Return the (x, y) coordinate for the center point of the cell that contains the specified text.  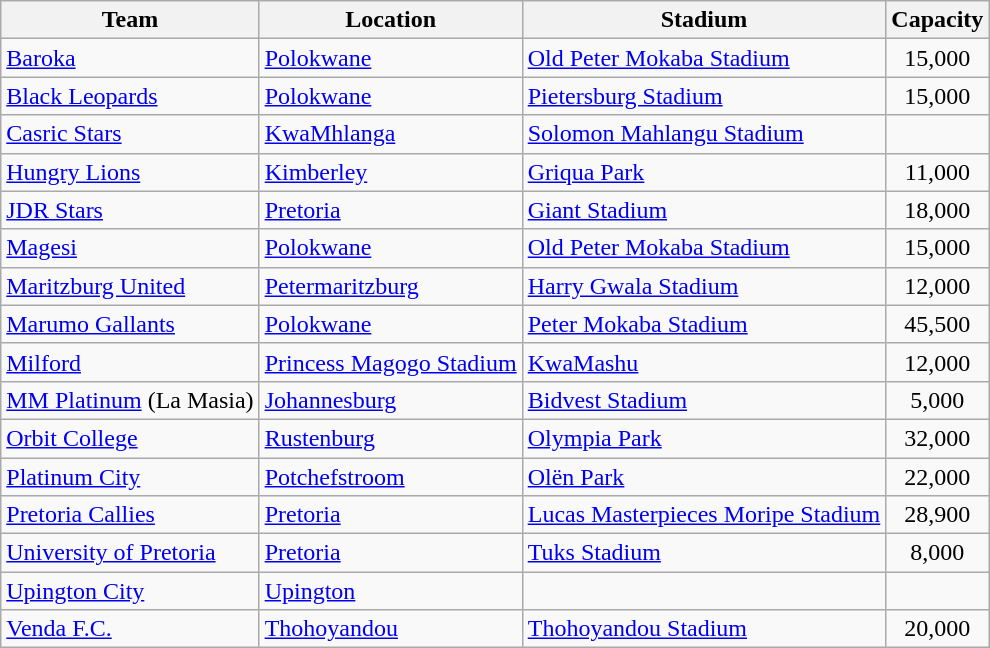
Venda F.C. (130, 629)
32,000 (938, 438)
Tuks Stadium (704, 553)
Petermaritzburg (390, 286)
Stadium (704, 20)
Peter Mokaba Stadium (704, 324)
Thohoyandou (390, 629)
Maritzburg United (130, 286)
JDR Stars (130, 210)
Harry Gwala Stadium (704, 286)
Marumo Gallants (130, 324)
Milford (130, 362)
Rustenburg (390, 438)
Lucas Masterpieces Moripe Stadium (704, 515)
Princess Magogo Stadium (390, 362)
Solomon Mahlangu Stadium (704, 134)
22,000 (938, 477)
Upington City (130, 591)
University of Pretoria (130, 553)
Pietersburg Stadium (704, 96)
Griqua Park (704, 172)
Thohoyandou Stadium (704, 629)
Platinum City (130, 477)
KwaMhlanga (390, 134)
11,000 (938, 172)
Bidvest Stadium (704, 400)
Olën Park (704, 477)
45,500 (938, 324)
Johannesburg (390, 400)
MM Platinum (La Masia) (130, 400)
Casric Stars (130, 134)
Olympia Park (704, 438)
Potchefstroom (390, 477)
Kimberley (390, 172)
20,000 (938, 629)
Pretoria Callies (130, 515)
28,900 (938, 515)
Black Leopards (130, 96)
Hungry Lions (130, 172)
KwaMashu (704, 362)
5,000 (938, 400)
Upington (390, 591)
Magesi (130, 248)
Baroka (130, 58)
Giant Stadium (704, 210)
8,000 (938, 553)
18,000 (938, 210)
Location (390, 20)
Orbit College (130, 438)
Team (130, 20)
Capacity (938, 20)
